Extract the (x, y) coordinate from the center of the cell holding the provided text.  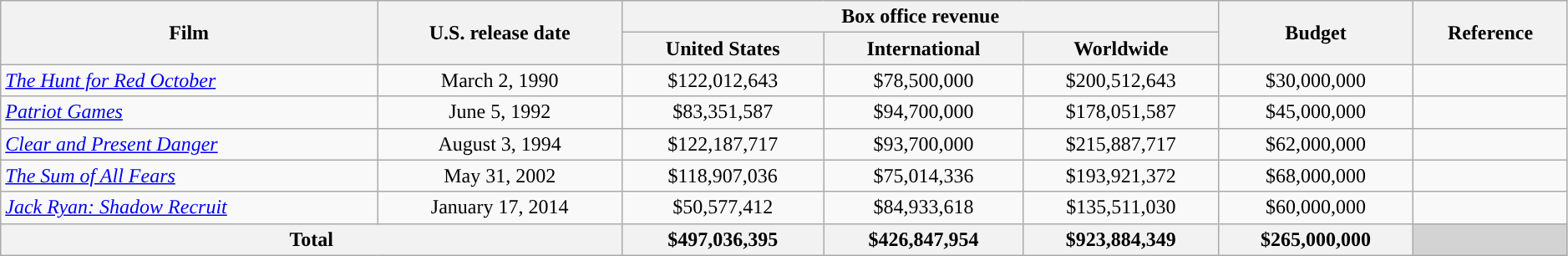
$50,577,412 (723, 207)
$923,884,349 (1121, 239)
$93,700,000 (924, 144)
Reference (1490, 33)
January 17, 2014 (500, 207)
$62,000,000 (1315, 144)
Total (312, 239)
Jack Ryan: Shadow Recruit (189, 207)
$135,511,030 (1121, 207)
$122,012,643 (723, 80)
The Hunt for Red October (189, 80)
The Sum of All Fears (189, 176)
$215,887,717 (1121, 144)
$94,700,000 (924, 112)
$78,500,000 (924, 80)
$60,000,000 (1315, 207)
$118,907,036 (723, 176)
Box office revenue (921, 17)
May 31, 2002 (500, 176)
United States (723, 49)
$30,000,000 (1315, 80)
March 2, 1990 (500, 80)
$75,014,336 (924, 176)
$200,512,643 (1121, 80)
June 5, 1992 (500, 112)
International (924, 49)
Film (189, 33)
$84,933,618 (924, 207)
$265,000,000 (1315, 239)
$426,847,954 (924, 239)
$45,000,000 (1315, 112)
Patriot Games (189, 112)
$193,921,372 (1121, 176)
Clear and Present Danger (189, 144)
$178,051,587 (1121, 112)
$497,036,395 (723, 239)
$83,351,587 (723, 112)
$68,000,000 (1315, 176)
U.S. release date (500, 33)
$122,187,717 (723, 144)
August 3, 1994 (500, 144)
Worldwide (1121, 49)
Budget (1315, 33)
